For the text-containing cell, return its midpoint in [X, Y] coordinate format. 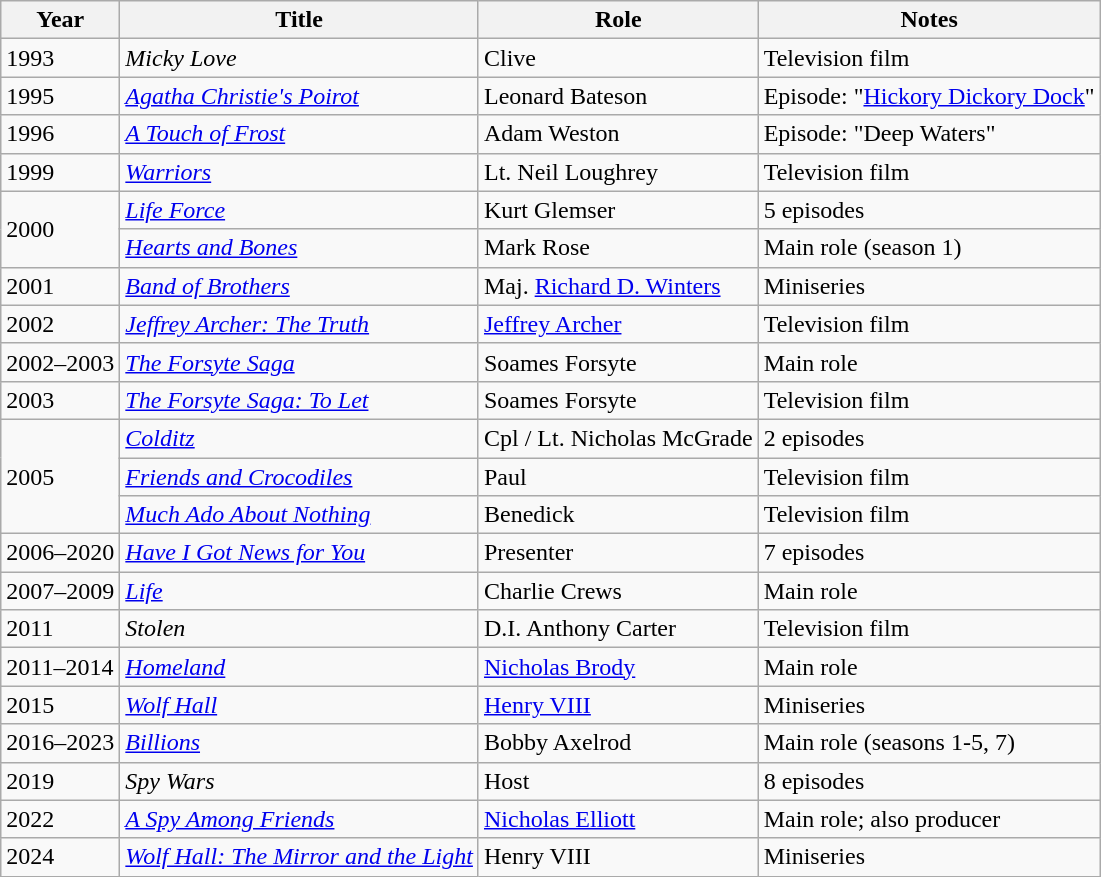
2006–2020 [60, 553]
Host [618, 781]
Spy Wars [300, 781]
2011–2014 [60, 667]
Much Ado About Nothing [300, 515]
5 episodes [929, 210]
Nicholas Elliott [618, 819]
1996 [60, 134]
2019 [60, 781]
Agatha Christie's Poirot [300, 96]
2007–2009 [60, 591]
Stolen [300, 629]
Notes [929, 20]
Colditz [300, 438]
2022 [60, 819]
2003 [60, 400]
Episode: "Deep Waters" [929, 134]
2002 [60, 324]
Presenter [618, 553]
Have I Got News for You [300, 553]
Bobby Axelrod [618, 743]
Main role; also producer [929, 819]
7 episodes [929, 553]
Billions [300, 743]
2011 [60, 629]
A Spy Among Friends [300, 819]
Kurt Glemser [618, 210]
2000 [60, 229]
Band of Brothers [300, 286]
Lt. Neil Loughrey [618, 172]
Nicholas Brody [618, 667]
Episode: "Hickory Dickory Dock" [929, 96]
Benedick [618, 515]
Mark Rose [618, 248]
The Forsyte Saga [300, 362]
1999 [60, 172]
2001 [60, 286]
Main role (seasons 1-5, 7) [929, 743]
2015 [60, 705]
2002–2003 [60, 362]
1993 [60, 58]
Charlie Crews [618, 591]
A Touch of Frost [300, 134]
Life Force [300, 210]
Wolf Hall [300, 705]
The Forsyte Saga: To Let [300, 400]
Warriors [300, 172]
8 episodes [929, 781]
Wolf Hall: The Mirror and the Light [300, 857]
Friends and Crocodiles [300, 477]
D.I. Anthony Carter [618, 629]
Life [300, 591]
Main role (season 1) [929, 248]
Homeland [300, 667]
2005 [60, 476]
1995 [60, 96]
Title [300, 20]
Micky Love [300, 58]
Cpl / Lt. Nicholas McGrade [618, 438]
Year [60, 20]
Leonard Bateson [618, 96]
2 episodes [929, 438]
Adam Weston [618, 134]
Jeffrey Archer [618, 324]
Clive [618, 58]
Maj. Richard D. Winters [618, 286]
Hearts and Bones [300, 248]
2016–2023 [60, 743]
2024 [60, 857]
Jeffrey Archer: The Truth [300, 324]
Role [618, 20]
Paul [618, 477]
